Find where the given text appears and provide that cell's center as [X, Y] coordinate. 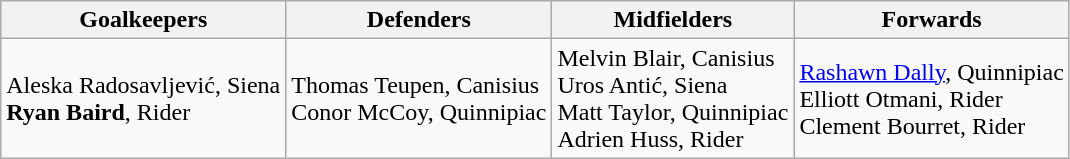
Rashawn Dally, Quinnipiac Elliott Otmani, Rider Clement Bourret, Rider [932, 98]
Goalkeepers [144, 20]
Midfielders [673, 20]
Forwards [932, 20]
Aleska Radosavljević, Siena Ryan Baird, Rider [144, 98]
Defenders [419, 20]
Thomas Teupen, Canisius Conor McCoy, Quinnipiac [419, 98]
Melvin Blair, Canisius Uros Antić, Siena Matt Taylor, Quinnipiac Adrien Huss, Rider [673, 98]
